Return (x, y) of the center of cell containing provided text 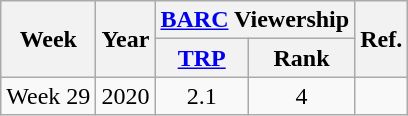
2020 (126, 96)
2.1 (202, 96)
TRP (202, 58)
4 (301, 96)
Rank (301, 58)
Week (48, 39)
Ref. (382, 39)
Year (126, 39)
Week 29 (48, 96)
BARC Viewership (255, 20)
